Return the (X, Y) coordinate for the center point of the cell that contains the specified text.  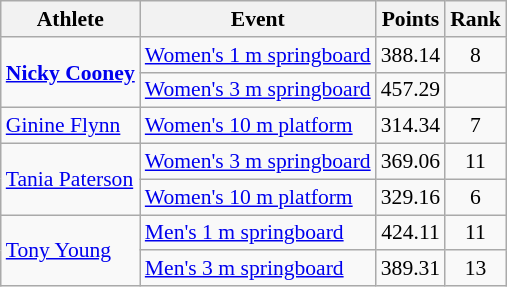
457.29 (410, 90)
13 (476, 269)
Men's 1 m springboard (258, 233)
Nicky Cooney (70, 72)
Tony Young (70, 250)
329.16 (410, 197)
Ginine Flynn (70, 126)
369.06 (410, 162)
314.34 (410, 126)
6 (476, 197)
7 (476, 126)
Athlete (70, 19)
424.11 (410, 233)
Men's 3 m springboard (258, 269)
388.14 (410, 55)
Women's 1 m springboard (258, 55)
Points (410, 19)
8 (476, 55)
Rank (476, 19)
Event (258, 19)
Tania Paterson (70, 180)
389.31 (410, 269)
